Locate the cell with the specified text and output its [x, y] center coordinate. 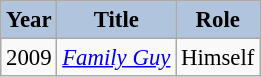
2009 [29, 58]
Year [29, 20]
Role [218, 20]
Himself [218, 58]
Title [116, 20]
Family Guy [116, 58]
